For the text-containing cell, return its midpoint in (x, y) coordinate format. 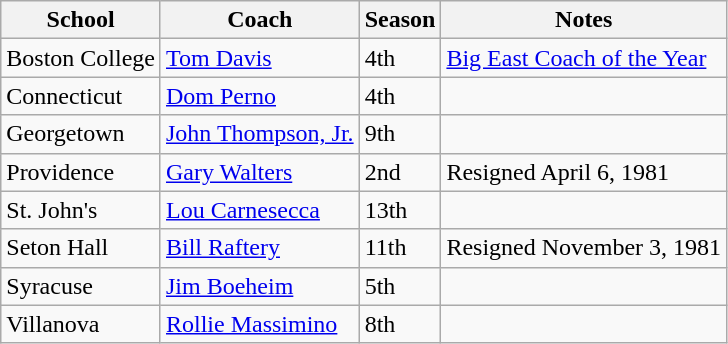
Notes (584, 20)
2nd (400, 172)
Gary Walters (260, 172)
Big East Coach of the Year (584, 58)
Rollie Massimino (260, 324)
Syracuse (81, 286)
Season (400, 20)
13th (400, 210)
Coach (260, 20)
Bill Raftery (260, 248)
Providence (81, 172)
Boston College (81, 58)
11th (400, 248)
Villanova (81, 324)
8th (400, 324)
Jim Boeheim (260, 286)
5th (400, 286)
John Thompson, Jr. (260, 134)
Resigned November 3, 1981 (584, 248)
Resigned April 6, 1981 (584, 172)
Georgetown (81, 134)
St. John's (81, 210)
Lou Carnesecca (260, 210)
School (81, 20)
Dom Perno (260, 96)
Seton Hall (81, 248)
Connecticut (81, 96)
Tom Davis (260, 58)
9th (400, 134)
